Determine the [x, y] coordinate at the center of the cell enclosing the given text.  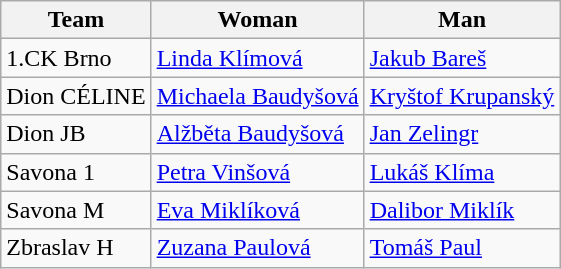
Petra Vinšová [258, 172]
Dion JB [76, 134]
Alžběta Baudyšová [258, 134]
Zbraslav H [76, 248]
Lukáš Klíma [462, 172]
Kryštof Krupanský [462, 96]
Team [76, 20]
Dion CÉLINE [76, 96]
Eva Miklíková [258, 210]
Savona M [76, 210]
Dalibor Miklík [462, 210]
Jakub Bareš [462, 58]
Man [462, 20]
Jan Zelingr [462, 134]
Tomáš Paul [462, 248]
Linda Klímová [258, 58]
Michaela Baudyšová [258, 96]
Woman [258, 20]
Savona 1 [76, 172]
1.CK Brno [76, 58]
Zuzana Paulová [258, 248]
